Output the (x, y) coordinate of the center of the cell containing the given text.  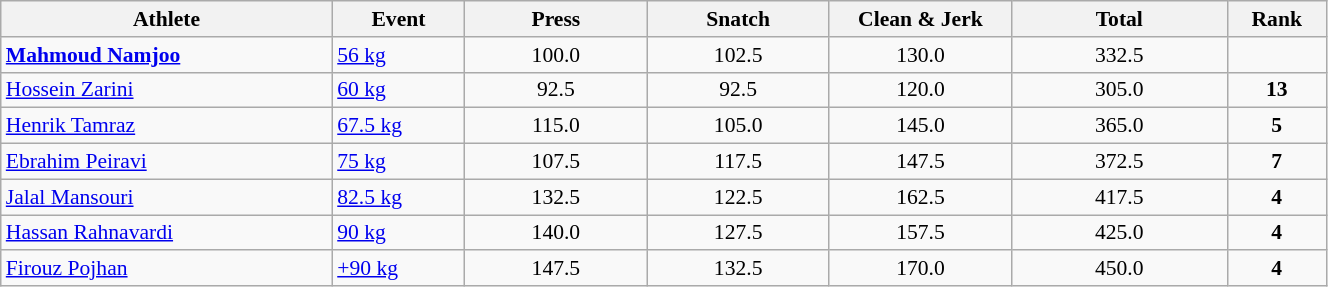
417.5 (1120, 197)
Henrik Tamraz (166, 126)
Press (556, 19)
Mahmoud Namjoo (166, 55)
75 kg (398, 162)
145.0 (920, 126)
162.5 (920, 197)
122.5 (738, 197)
117.5 (738, 162)
450.0 (1120, 269)
305.0 (1120, 90)
Total (1120, 19)
Hossein Zarini (166, 90)
Clean & Jerk (920, 19)
82.5 kg (398, 197)
140.0 (556, 233)
Rank (1276, 19)
Firouz Pojhan (166, 269)
107.5 (556, 162)
+90 kg (398, 269)
425.0 (1120, 233)
157.5 (920, 233)
60 kg (398, 90)
120.0 (920, 90)
115.0 (556, 126)
7 (1276, 162)
365.0 (1120, 126)
105.0 (738, 126)
5 (1276, 126)
Athlete (166, 19)
Snatch (738, 19)
Event (398, 19)
90 kg (398, 233)
100.0 (556, 55)
13 (1276, 90)
Ebrahim Peiravi (166, 162)
332.5 (1120, 55)
Jalal Mansouri (166, 197)
372.5 (1120, 162)
170.0 (920, 269)
Hassan Rahnavardi (166, 233)
130.0 (920, 55)
127.5 (738, 233)
56 kg (398, 55)
67.5 kg (398, 126)
102.5 (738, 55)
